Capture the cell that displays the provided text and extract its [X, Y] central coordinate. 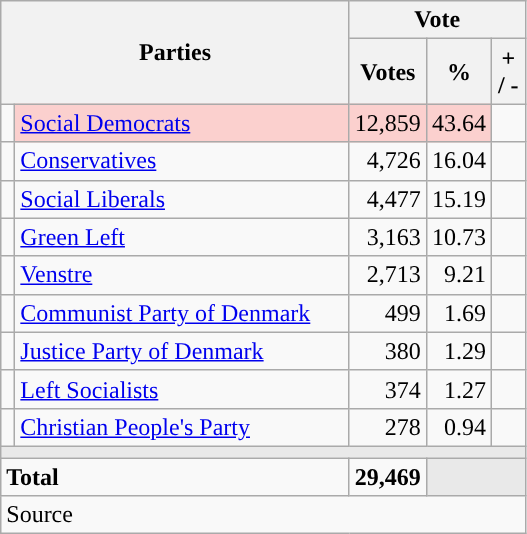
Christian People's Party [182, 427]
12,859 [388, 123]
374 [388, 389]
9.21 [458, 275]
Parties [176, 52]
Left Socialists [182, 389]
Justice Party of Denmark [182, 351]
Conservatives [182, 161]
Social Democrats [182, 123]
Venstre [182, 275]
1.27 [458, 389]
+ / - [508, 72]
380 [388, 351]
499 [388, 313]
Vote [437, 20]
10.73 [458, 237]
Social Liberals [182, 199]
Total [176, 477]
2,713 [388, 275]
1.29 [458, 351]
3,163 [388, 237]
0.94 [458, 427]
Source [263, 515]
Votes [388, 72]
% [458, 72]
29,469 [388, 477]
15.19 [458, 199]
278 [388, 427]
1.69 [458, 313]
4,477 [388, 199]
4,726 [388, 161]
Green Left [182, 237]
43.64 [458, 123]
16.04 [458, 161]
Communist Party of Denmark [182, 313]
